Find where the given text appears and provide that cell's center as [X, Y] coordinate. 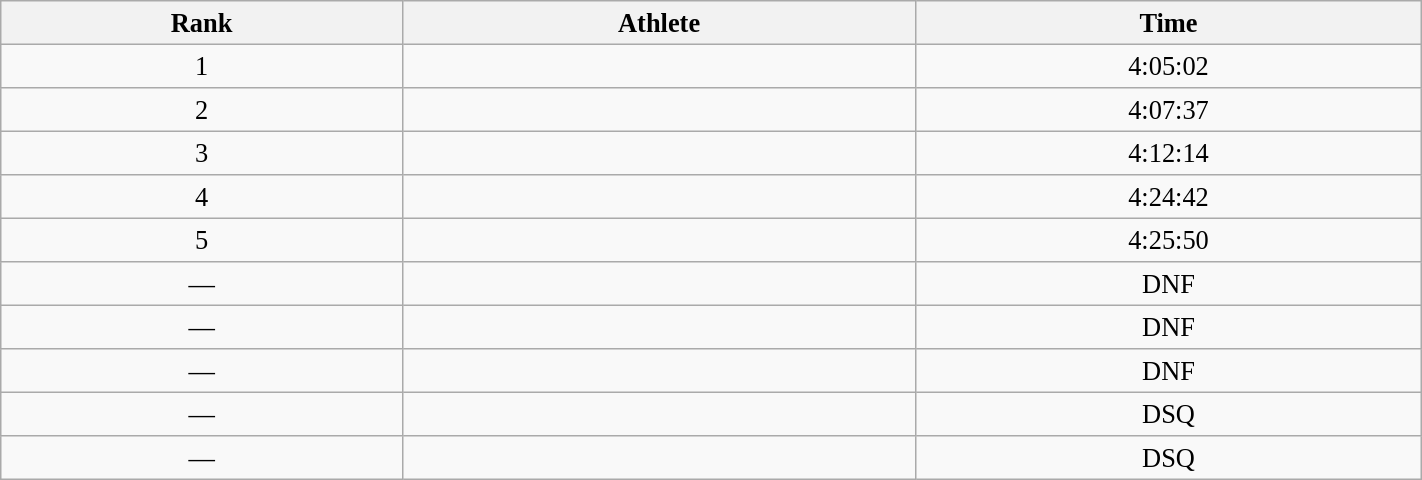
4:24:42 [1169, 197]
4:05:02 [1169, 66]
4:25:50 [1169, 240]
3 [202, 153]
4 [202, 197]
4:12:14 [1169, 153]
Athlete [658, 22]
2 [202, 109]
Rank [202, 22]
5 [202, 240]
Time [1169, 22]
1 [202, 66]
4:07:37 [1169, 109]
